For the text-containing cell, return its midpoint in (X, Y) coordinate format. 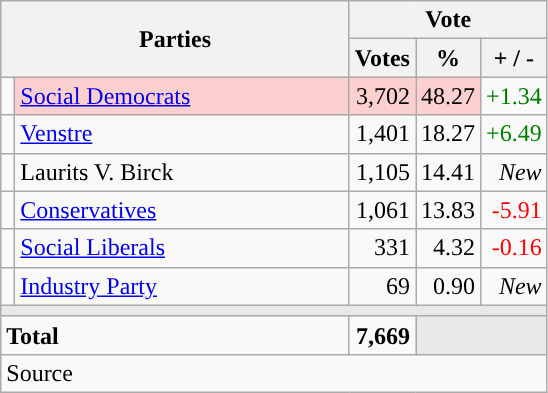
Social Democrats (182, 96)
Source (274, 373)
Vote (448, 20)
4.32 (448, 248)
Industry Party (182, 286)
18.27 (448, 134)
+ / - (514, 58)
Venstre (182, 134)
Conservatives (182, 210)
-5.91 (514, 210)
Laurits V. Birck (182, 172)
1,105 (382, 172)
+1.34 (514, 96)
13.83 (448, 210)
Total (176, 335)
Social Liberals (182, 248)
7,669 (382, 335)
+6.49 (514, 134)
331 (382, 248)
3,702 (382, 96)
% (448, 58)
1,401 (382, 134)
1,061 (382, 210)
48.27 (448, 96)
Votes (382, 58)
-0.16 (514, 248)
14.41 (448, 172)
69 (382, 286)
0.90 (448, 286)
Parties (176, 39)
